Determine the (x, y) coordinate at the center of the cell enclosing the given text.  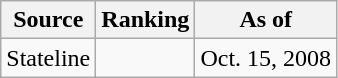
Oct. 15, 2008 (266, 58)
Source (48, 20)
Ranking (146, 20)
As of (266, 20)
Stateline (48, 58)
